Return [x, y] of the center of cell containing provided text 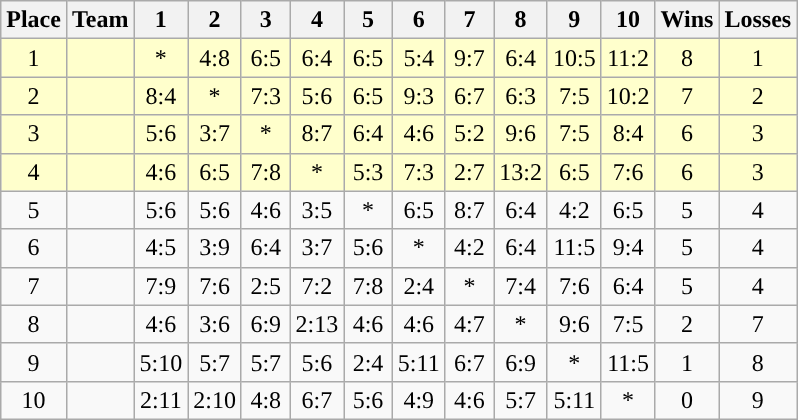
3:5 [317, 210]
2:13 [317, 324]
5:4 [418, 58]
4:9 [418, 400]
3:9 [215, 248]
13:2 [521, 172]
9:4 [628, 248]
7:2 [317, 286]
10:2 [628, 96]
2:7 [470, 172]
7:4 [521, 286]
5:2 [470, 134]
11:2 [628, 58]
9:7 [470, 58]
Wins [687, 20]
7:9 [161, 286]
10:5 [574, 58]
2:10 [215, 400]
0 [687, 400]
6:3 [521, 96]
5:3 [368, 172]
4:5 [161, 248]
3:6 [215, 324]
4:7 [470, 324]
9:3 [418, 96]
2:11 [161, 400]
2:5 [266, 286]
Place [34, 20]
5:10 [161, 362]
Losses [758, 20]
Team [100, 20]
